Find where the given text appears and provide that cell's center as [X, Y] coordinate. 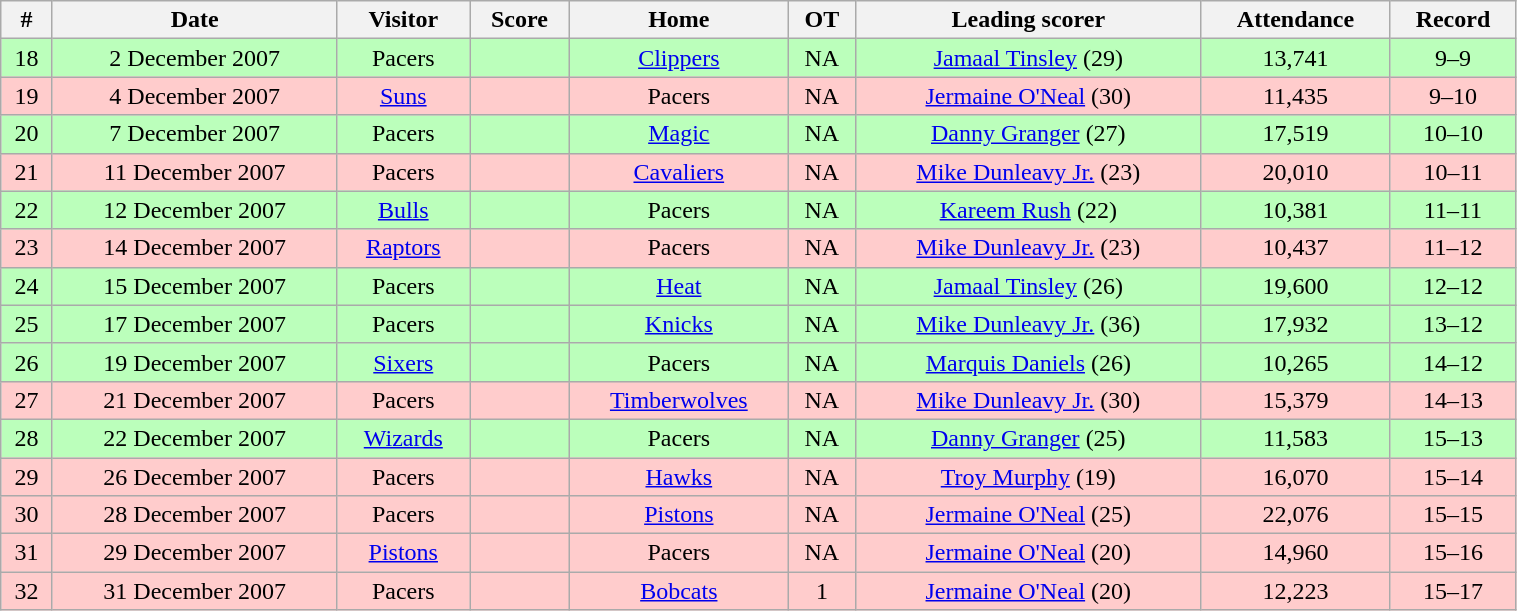
1 [822, 591]
OT [822, 20]
11 December 2007 [194, 172]
27 [27, 400]
22 [27, 210]
Attendance [1296, 20]
Mike Dunleavy Jr. (36) [1029, 324]
10,437 [1296, 248]
11–12 [1453, 248]
26 December 2007 [194, 477]
Timberwolves [678, 400]
21 [27, 172]
Cavaliers [678, 172]
10,381 [1296, 210]
31 [27, 553]
Raptors [403, 248]
15–13 [1453, 438]
Leading scorer [1029, 20]
Troy Murphy (19) [1029, 477]
Marquis Daniels (26) [1029, 362]
22 December 2007 [194, 438]
15–16 [1453, 553]
4 December 2007 [194, 96]
15–14 [1453, 477]
Date [194, 20]
10–10 [1453, 134]
16,070 [1296, 477]
29 December 2007 [194, 553]
17,519 [1296, 134]
Bulls [403, 210]
26 [27, 362]
Danny Granger (25) [1029, 438]
Home [678, 20]
11–11 [1453, 210]
Score [520, 20]
10,265 [1296, 362]
14 December 2007 [194, 248]
15,379 [1296, 400]
Heat [678, 286]
14,960 [1296, 553]
20 [27, 134]
15–17 [1453, 591]
12,223 [1296, 591]
14–12 [1453, 362]
Bobcats [678, 591]
19,600 [1296, 286]
28 [27, 438]
21 December 2007 [194, 400]
17,932 [1296, 324]
Danny Granger (27) [1029, 134]
Magic [678, 134]
7 December 2007 [194, 134]
15 December 2007 [194, 286]
24 [27, 286]
9–9 [1453, 58]
Jamaal Tinsley (26) [1029, 286]
Wizards [403, 438]
17 December 2007 [194, 324]
# [27, 20]
Record [1453, 20]
9–10 [1453, 96]
Clippers [678, 58]
28 December 2007 [194, 515]
30 [27, 515]
29 [27, 477]
12 December 2007 [194, 210]
Knicks [678, 324]
Suns [403, 96]
Mike Dunleavy Jr. (30) [1029, 400]
14–13 [1453, 400]
19 [27, 96]
Kareem Rush (22) [1029, 210]
13,741 [1296, 58]
11,583 [1296, 438]
11,435 [1296, 96]
12–12 [1453, 286]
Visitor [403, 20]
20,010 [1296, 172]
Jamaal Tinsley (29) [1029, 58]
13–12 [1453, 324]
Hawks [678, 477]
18 [27, 58]
Jermaine O'Neal (25) [1029, 515]
23 [27, 248]
Jermaine O'Neal (30) [1029, 96]
31 December 2007 [194, 591]
Sixers [403, 362]
25 [27, 324]
32 [27, 591]
2 December 2007 [194, 58]
19 December 2007 [194, 362]
22,076 [1296, 515]
10–11 [1453, 172]
15–15 [1453, 515]
